Locate the cell with the specified text and output its [x, y] center coordinate. 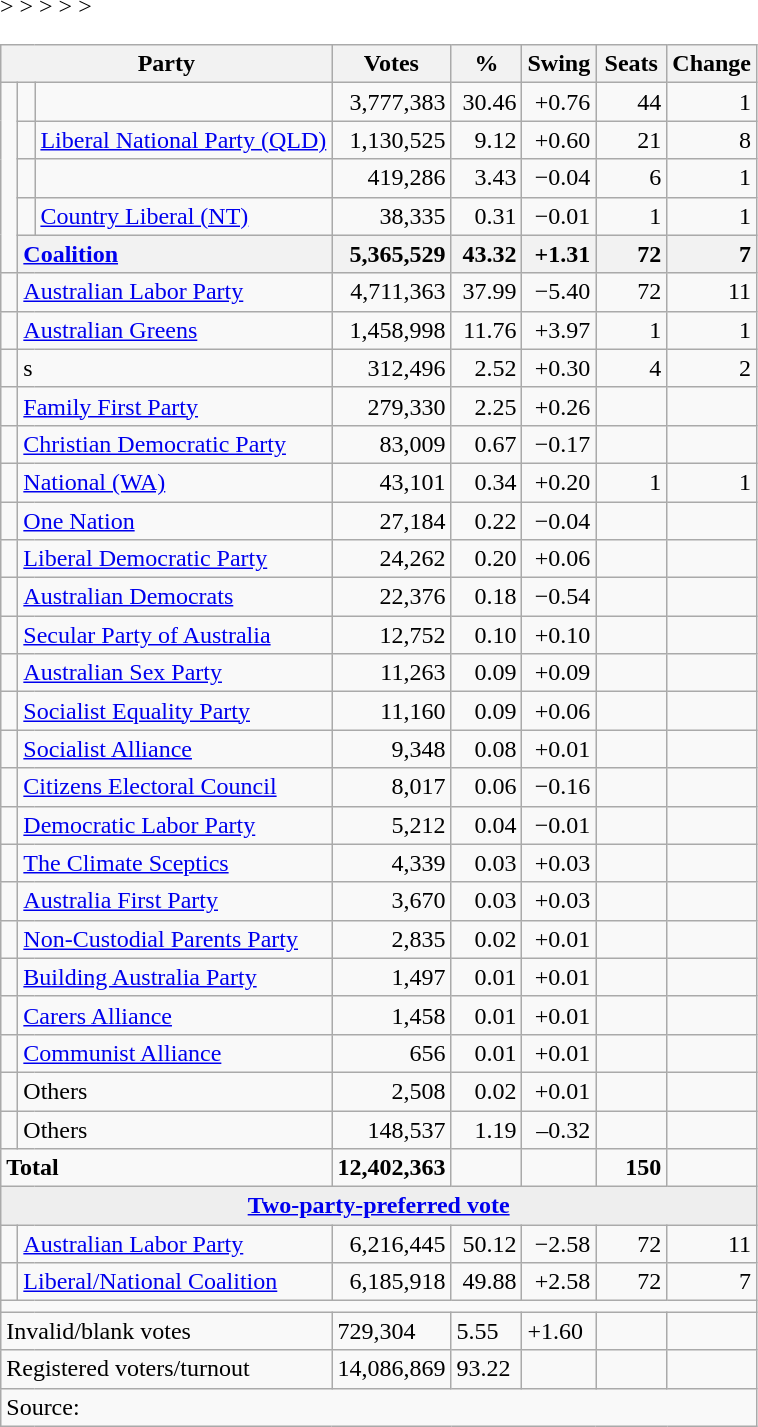
+2.58 [559, 1282]
Christian Democratic Party [175, 444]
4,711,363 [392, 292]
4 [632, 368]
Australian Greens [175, 330]
8 [712, 140]
Coalition [175, 254]
Liberal/National Coalition [175, 1282]
0.34 [486, 482]
Party [166, 64]
Change [712, 64]
+0.09 [559, 673]
0.31 [486, 216]
30.46 [486, 102]
−0.17 [559, 444]
8,017 [392, 787]
One Nation [175, 521]
37.99 [486, 292]
+0.60 [559, 140]
2 [712, 368]
22,376 [392, 597]
4,339 [392, 863]
Non-Custodial Parents Party [175, 939]
Registered voters/turnout [166, 1369]
+0.10 [559, 635]
44 [632, 102]
Two-party-preferred vote [379, 1206]
9,348 [392, 749]
Socialist Alliance [175, 749]
1,458,998 [392, 330]
14,086,869 [392, 1369]
−5.40 [559, 292]
93.22 [486, 1369]
+3.97 [559, 330]
3.43 [486, 178]
Liberal National Party (QLD) [184, 140]
Votes [392, 64]
The Climate Sceptics [175, 863]
+0.20 [559, 482]
24,262 [392, 559]
s [175, 368]
+0.26 [559, 406]
11.76 [486, 330]
419,286 [392, 178]
6 [632, 178]
27,184 [392, 521]
0.18 [486, 597]
% [486, 64]
Invalid/blank votes [166, 1331]
0.08 [486, 749]
1.19 [486, 1129]
6,216,445 [392, 1244]
Building Australia Party [175, 977]
0.67 [486, 444]
0.22 [486, 521]
0.04 [486, 825]
5.55 [486, 1331]
12,752 [392, 635]
1,458 [392, 1015]
12,402,363 [392, 1168]
−2.58 [559, 1244]
+1.31 [559, 254]
49.88 [486, 1282]
Citizens Electoral Council [175, 787]
150 [632, 1168]
+1.60 [559, 1331]
50.12 [486, 1244]
Communist Alliance [175, 1053]
National (WA) [175, 482]
0.20 [486, 559]
21 [632, 140]
83,009 [392, 444]
Democratic Labor Party [175, 825]
43,101 [392, 482]
Source: [379, 1407]
Total [166, 1168]
Family First Party [175, 406]
5,365,529 [392, 254]
Country Liberal (NT) [184, 216]
+0.30 [559, 368]
–0.32 [559, 1129]
Secular Party of Australia [175, 635]
+0.76 [559, 102]
6,185,918 [392, 1282]
−0.16 [559, 787]
1,130,525 [392, 140]
312,496 [392, 368]
Swing [559, 64]
−0.54 [559, 597]
Carers Alliance [175, 1015]
9.12 [486, 140]
5,212 [392, 825]
Australian Democrats [175, 597]
11,160 [392, 711]
1,497 [392, 977]
43.32 [486, 254]
2.25 [486, 406]
148,537 [392, 1129]
279,330 [392, 406]
Australian Sex Party [175, 673]
656 [392, 1053]
729,304 [392, 1331]
11,263 [392, 673]
2,835 [392, 939]
0.06 [486, 787]
Liberal Democratic Party [175, 559]
2,508 [392, 1091]
3,670 [392, 901]
Seats [632, 64]
Socialist Equality Party [175, 711]
3,777,383 [392, 102]
38,335 [392, 216]
Australia First Party [175, 901]
2.52 [486, 368]
0.10 [486, 635]
